Identify which cell holds the provided text, then report its [X, Y] central coordinate. 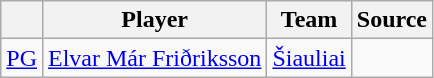
Team [309, 20]
PG [22, 58]
Player [154, 20]
Šiauliai [309, 58]
Elvar Már Friðriksson [154, 58]
Source [392, 20]
